Return [x, y] of the center of cell containing provided text 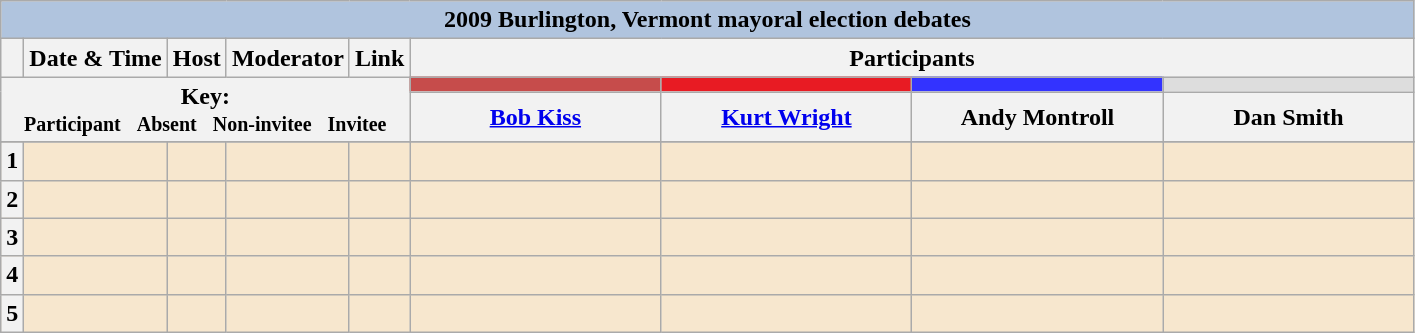
Andy Montroll [1038, 117]
Link [379, 58]
3 [12, 237]
Date & Time [96, 58]
2 [12, 199]
Bob Kiss [536, 117]
Dan Smith [1288, 117]
1 [12, 161]
4 [12, 275]
5 [12, 313]
Key: Participant Absent Non-invitee Invitee [206, 110]
Host [196, 58]
2009 Burlington, Vermont mayoral election debates [708, 20]
Kurt Wright [786, 117]
Moderator [288, 58]
Participants [912, 58]
